Determine the (X, Y) coordinate at the center of the cell enclosing the given text.  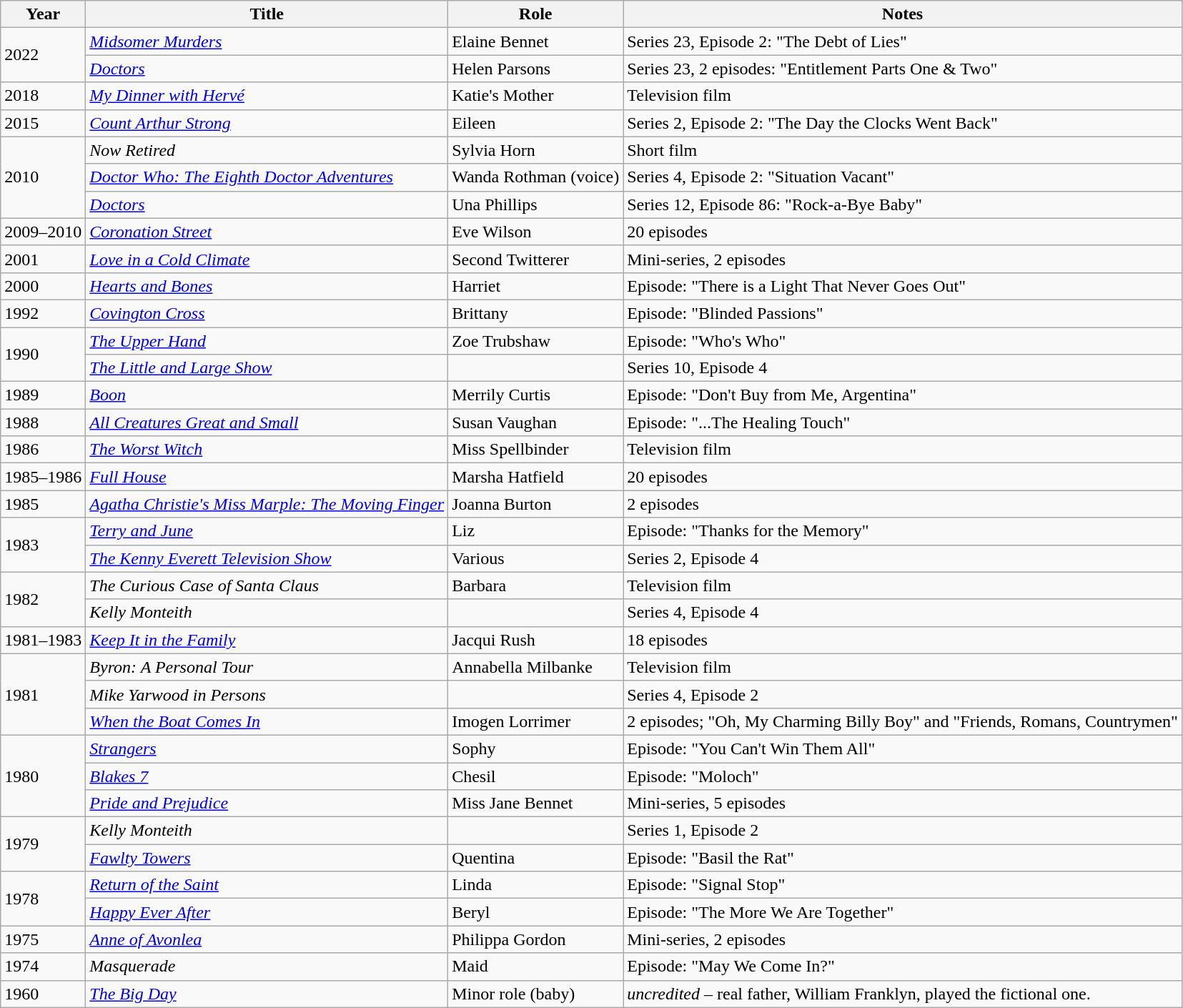
Episode: "May We Come In?" (903, 967)
Now Retired (267, 150)
1974 (43, 967)
Episode: "Blinded Passions" (903, 313)
Masquerade (267, 967)
Katie's Mother (536, 96)
2001 (43, 259)
uncredited – real father, William Franklyn, played the fictional one. (903, 994)
Episode: "Who's Who" (903, 341)
Count Arthur Strong (267, 123)
1990 (43, 355)
Beryl (536, 912)
1982 (43, 599)
Annabella Milbanke (536, 667)
The Curious Case of Santa Claus (267, 585)
Series 1, Episode 2 (903, 831)
Sylvia Horn (536, 150)
Chesil (536, 776)
Episode: "Don't Buy from Me, Argentina" (903, 395)
2022 (43, 55)
Anne of Avonlea (267, 939)
Coronation Street (267, 232)
Series 2, Episode 4 (903, 558)
Miss Spellbinder (536, 450)
Hearts and Bones (267, 286)
Liz (536, 531)
The Kenny Everett Television Show (267, 558)
Series 4, Episode 4 (903, 613)
2018 (43, 96)
Love in a Cold Climate (267, 259)
Series 2, Episode 2: "The Day the Clocks Went Back" (903, 123)
Midsomer Murders (267, 41)
1992 (43, 313)
1960 (43, 994)
Fawlty Towers (267, 858)
The Little and Large Show (267, 368)
Series 4, Episode 2 (903, 694)
Various (536, 558)
Mike Yarwood in Persons (267, 694)
Short film (903, 150)
Series 12, Episode 86: "Rock-a-Bye Baby" (903, 204)
2009–2010 (43, 232)
Helen Parsons (536, 69)
Terry and June (267, 531)
1981 (43, 694)
Pride and Prejudice (267, 804)
1983 (43, 545)
Series 4, Episode 2: "Situation Vacant" (903, 177)
Elaine Bennet (536, 41)
Miss Jane Bennet (536, 804)
Series 23, 2 episodes: "Entitlement Parts One & Two" (903, 69)
2000 (43, 286)
Maid (536, 967)
Episode: "Thanks for the Memory" (903, 531)
1978 (43, 899)
Una Phillips (536, 204)
1989 (43, 395)
Episode: "...The Healing Touch" (903, 423)
Susan Vaughan (536, 423)
Quentina (536, 858)
18 episodes (903, 640)
Episode: "Basil the Rat" (903, 858)
Zoe Trubshaw (536, 341)
1981–1983 (43, 640)
1979 (43, 844)
Covington Cross (267, 313)
When the Boat Comes In (267, 721)
The Worst Witch (267, 450)
Joanna Burton (536, 504)
Role (536, 14)
Year (43, 14)
Episode: "There is a Light That Never Goes Out" (903, 286)
2015 (43, 123)
Brittany (536, 313)
Sophy (536, 748)
Strangers (267, 748)
Wanda Rothman (voice) (536, 177)
Marsha Hatfield (536, 477)
1980 (43, 776)
Doctor Who: The Eighth Doctor Adventures (267, 177)
Notes (903, 14)
The Upper Hand (267, 341)
Full House (267, 477)
My Dinner with Hervé (267, 96)
All Creatures Great and Small (267, 423)
2010 (43, 177)
Boon (267, 395)
Eve Wilson (536, 232)
Agatha Christie's Miss Marple: The Moving Finger (267, 504)
2 episodes (903, 504)
Barbara (536, 585)
Eileen (536, 123)
Mini-series, 5 episodes (903, 804)
2 episodes; "Oh, My Charming Billy Boy" and "Friends, Romans, Countrymen" (903, 721)
1986 (43, 450)
Jacqui Rush (536, 640)
Linda (536, 885)
Philippa Gordon (536, 939)
Harriet (536, 286)
Keep It in the Family (267, 640)
Title (267, 14)
Episode: "The More We Are Together" (903, 912)
Episode: "Signal Stop" (903, 885)
Byron: A Personal Tour (267, 667)
1985–1986 (43, 477)
1975 (43, 939)
Minor role (baby) (536, 994)
Return of the Saint (267, 885)
Imogen Lorrimer (536, 721)
Series 23, Episode 2: "The Debt of Lies" (903, 41)
Series 10, Episode 4 (903, 368)
Blakes 7 (267, 776)
1985 (43, 504)
Merrily Curtis (536, 395)
Episode: "Moloch" (903, 776)
The Big Day (267, 994)
Second Twitterer (536, 259)
Episode: "You Can't Win Them All" (903, 748)
1988 (43, 423)
Happy Ever After (267, 912)
